Scan for the cell matching the given text and deliver its (x, y) coordinate at center. 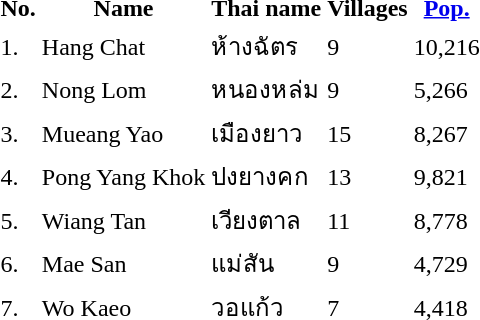
Hang Chat (123, 46)
ปงยางคก (266, 176)
Mae San (123, 264)
เวียงตาล (266, 220)
Wiang Tan (123, 220)
Pong Yang Khok (123, 176)
ห้างฉัตร (266, 46)
แม่สัน (266, 264)
11 (368, 220)
เมืองยาว (266, 133)
15 (368, 133)
13 (368, 176)
หนองหล่ม (266, 90)
Mueang Yao (123, 133)
Nong Lom (123, 90)
